Determine the (X, Y) coordinate at the center of the cell enclosing the given text.  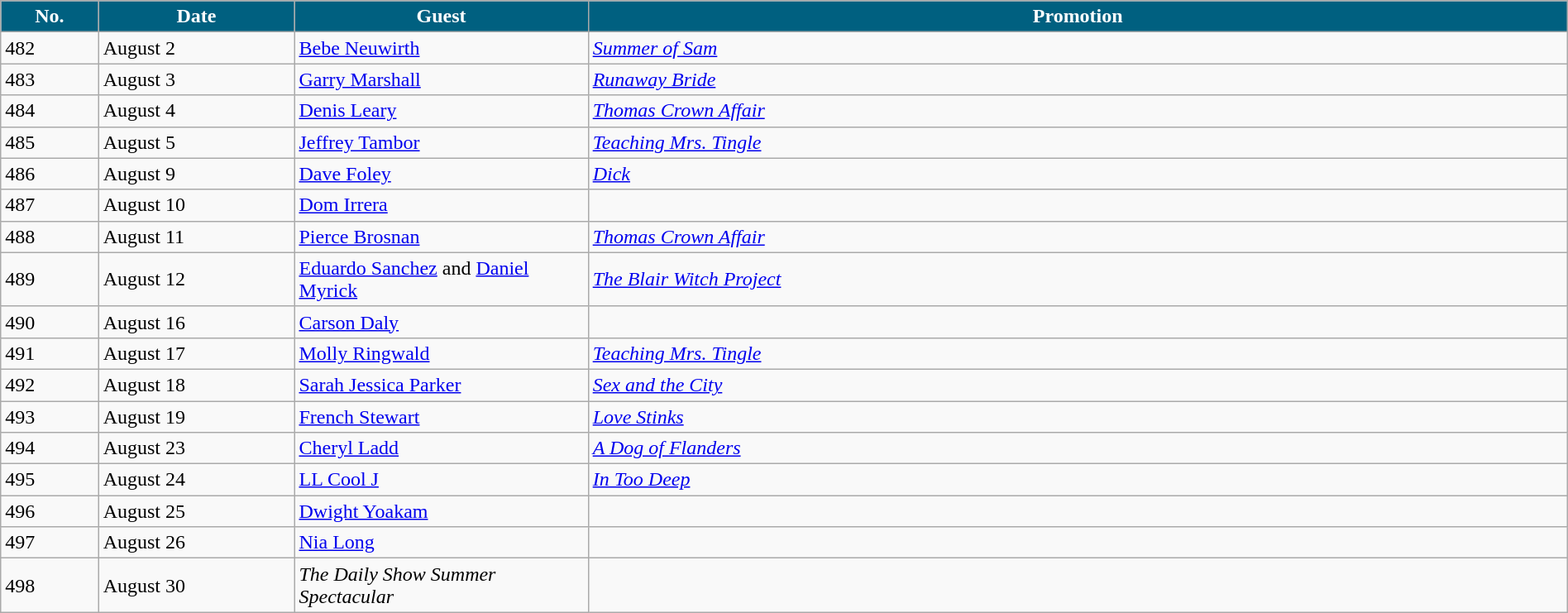
Sex and the City (1078, 385)
Summer of Sam (1078, 48)
Guest (442, 17)
August 30 (197, 586)
Jeffrey Tambor (442, 142)
493 (50, 416)
August 26 (197, 543)
486 (50, 174)
Runaway Bride (1078, 79)
No. (50, 17)
August 25 (197, 511)
August 10 (197, 205)
Carson Daly (442, 322)
496 (50, 511)
Eduardo Sanchez and Daniel Myrick (442, 280)
Promotion (1078, 17)
August 23 (197, 448)
Cheryl Ladd (442, 448)
498 (50, 586)
495 (50, 480)
497 (50, 543)
August 12 (197, 280)
Pierce Brosnan (442, 237)
LL Cool J (442, 480)
492 (50, 385)
A Dog of Flanders (1078, 448)
August 5 (197, 142)
The Blair Witch Project (1078, 280)
494 (50, 448)
Sarah Jessica Parker (442, 385)
August 17 (197, 353)
Dave Foley (442, 174)
489 (50, 280)
August 11 (197, 237)
490 (50, 322)
488 (50, 237)
The Daily Show Summer Spectacular (442, 586)
August 9 (197, 174)
Nia Long (442, 543)
484 (50, 111)
Dwight Yoakam (442, 511)
491 (50, 353)
Denis Leary (442, 111)
485 (50, 142)
August 3 (197, 79)
Bebe Neuwirth (442, 48)
In Too Deep (1078, 480)
August 16 (197, 322)
Love Stinks (1078, 416)
August 24 (197, 480)
487 (50, 205)
Dom Irrera (442, 205)
Date (197, 17)
French Stewart (442, 416)
August 2 (197, 48)
Molly Ringwald (442, 353)
483 (50, 79)
482 (50, 48)
August 4 (197, 111)
August 18 (197, 385)
Dick (1078, 174)
August 19 (197, 416)
Garry Marshall (442, 79)
